Detect which cell encompasses the target text, then output its [x, y] center coordinate. 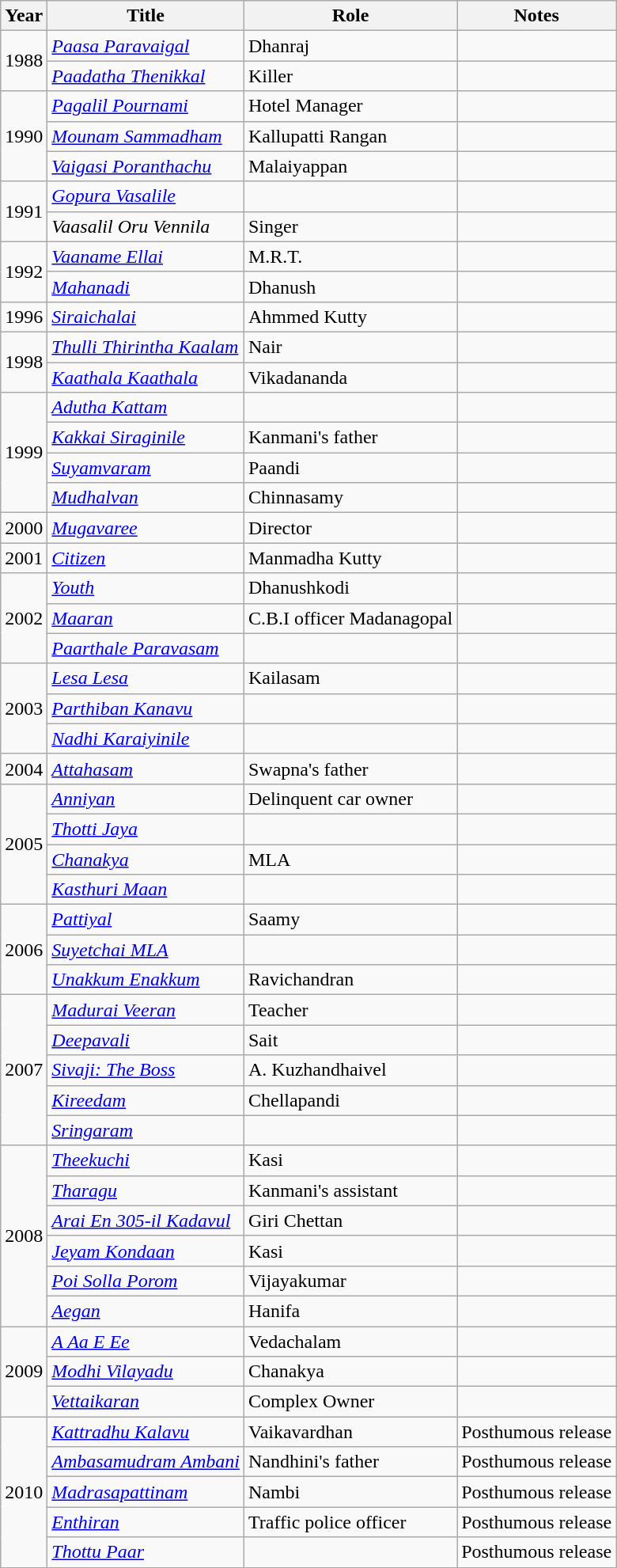
Ravichandran [350, 980]
Vaasalil Oru Vennila [146, 226]
Notes [536, 16]
Pattiyal [146, 920]
Sringaram [146, 1130]
Theekuchi [146, 1160]
Aegan [146, 1311]
1990 [24, 136]
1996 [24, 317]
1999 [24, 453]
2006 [24, 950]
Vaigasi Poranthachu [146, 166]
Nadhi Karaiyinile [146, 738]
Hanifa [350, 1311]
Jeyam Kondaan [146, 1251]
Nandhini's father [350, 1462]
MLA [350, 859]
Mudhalvan [146, 498]
2005 [24, 844]
Parthiban Kanavu [146, 708]
Siraichalai [146, 317]
Singer [350, 226]
1991 [24, 211]
Paandi [350, 468]
Gopura Vasalile [146, 196]
Nair [350, 347]
Anniyan [146, 799]
Nambi [350, 1492]
Paasa Paravaigal [146, 46]
M.R.T. [350, 256]
Hotel Manager [350, 106]
Year [24, 16]
Ambasamudram Ambani [146, 1462]
Tharagu [146, 1190]
Kanmani's assistant [350, 1190]
Mugavaree [146, 528]
Paarthale Paravasam [146, 648]
Unakkum Enakkum [146, 980]
Maaran [146, 618]
Arai En 305-il Kadavul [146, 1221]
Ahmmed Kutty [350, 317]
2003 [24, 708]
Adutha Kattam [146, 408]
Mahanadi [146, 287]
Killer [350, 76]
Vaaname Ellai [146, 256]
Role [350, 16]
Chinnasamy [350, 498]
Kallupatti Rangan [350, 136]
Kireedam [146, 1100]
Suyetchai MLA [146, 950]
Pagalil Pournami [146, 106]
Enthiran [146, 1522]
Sivaji: The Boss [146, 1070]
Giri Chettan [350, 1221]
Sait [350, 1040]
2004 [24, 769]
A Aa E Ee [146, 1342]
Paadatha Thenikkal [146, 76]
Thottu Paar [146, 1552]
C.B.I officer Madanagopal [350, 618]
Mounam Sammadham [146, 136]
2000 [24, 528]
Citizen [146, 558]
Kaathala Kaathala [146, 378]
Dhanush [350, 287]
Kasthuri Maan [146, 890]
Title [146, 16]
Kattradhu Kalavu [146, 1432]
Thulli Thirintha Kaalam [146, 347]
Complex Owner [350, 1402]
1988 [24, 61]
Kakkai Siraginile [146, 438]
Suyamvaram [146, 468]
Modhi Vilayadu [146, 1372]
1998 [24, 362]
2002 [24, 618]
Madrasapattinam [146, 1492]
Attahasam [146, 769]
Lesa Lesa [146, 678]
Dhanushkodi [350, 588]
Malaiyappan [350, 166]
Swapna's father [350, 769]
Thotti Jaya [146, 829]
2010 [24, 1492]
Director [350, 528]
1992 [24, 271]
Teacher [350, 1010]
Manmadha Kutty [350, 558]
Deepavali [146, 1040]
2009 [24, 1372]
Vettaikaran [146, 1402]
2008 [24, 1236]
Dhanraj [350, 46]
Vikadananda [350, 378]
Vaikavardhan [350, 1432]
Poi Solla Porom [146, 1281]
2007 [24, 1070]
Madurai Veeran [146, 1010]
Traffic police officer [350, 1522]
Kailasam [350, 678]
2001 [24, 558]
Delinquent car owner [350, 799]
Youth [146, 588]
Vijayakumar [350, 1281]
Saamy [350, 920]
Vedachalam [350, 1342]
Kanmani's father [350, 438]
A. Kuzhandhaivel [350, 1070]
Chellapandi [350, 1100]
